Extract the (X, Y) coordinate from the center of the cell holding the provided text.  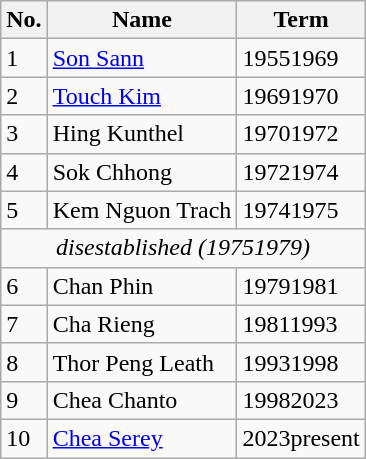
5 (24, 210)
Son Sann (142, 58)
1 (24, 58)
19551969 (301, 58)
19982023 (301, 400)
No. (24, 20)
Sok Chhong (142, 172)
9 (24, 400)
Term (301, 20)
Thor Peng Leath (142, 362)
Hing Kunthel (142, 134)
Kem Nguon Trach (142, 210)
10 (24, 438)
7 (24, 324)
19811993 (301, 324)
Name (142, 20)
Chea Chanto (142, 400)
6 (24, 286)
Cha Rieng (142, 324)
19721974 (301, 172)
3 (24, 134)
2 (24, 96)
19791981 (301, 286)
Touch Kim (142, 96)
Chan Phin (142, 286)
disestablished (19751979) (183, 248)
4 (24, 172)
19741975 (301, 210)
19701972 (301, 134)
2023present (301, 438)
19931998 (301, 362)
19691970 (301, 96)
8 (24, 362)
Chea Serey (142, 438)
